Provide the [x, y] coordinate of the cell's center where the given text is located.  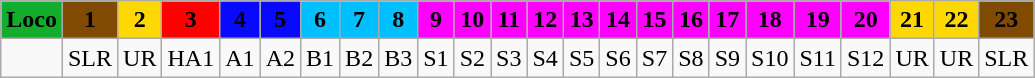
A1 [240, 58]
S6 [618, 58]
1 [90, 20]
5 [280, 20]
S1 [436, 58]
2 [140, 20]
S12 [865, 58]
20 [865, 20]
4 [240, 20]
10 [472, 20]
12 [545, 20]
S11 [818, 58]
17 [727, 20]
7 [360, 20]
S7 [654, 58]
S4 [545, 58]
S2 [472, 58]
15 [654, 20]
19 [818, 20]
18 [770, 20]
16 [691, 20]
22 [956, 20]
A2 [280, 58]
13 [581, 20]
B3 [398, 58]
3 [191, 20]
S10 [770, 58]
23 [1006, 20]
9 [436, 20]
8 [398, 20]
B1 [320, 58]
14 [618, 20]
6 [320, 20]
HA1 [191, 58]
S9 [727, 58]
21 [912, 20]
11 [509, 20]
S5 [581, 58]
Loco [32, 20]
S8 [691, 58]
S3 [509, 58]
B2 [360, 58]
